Pinpoint the cell where the given text exists, returning its [X, Y] midpoint coordinate. 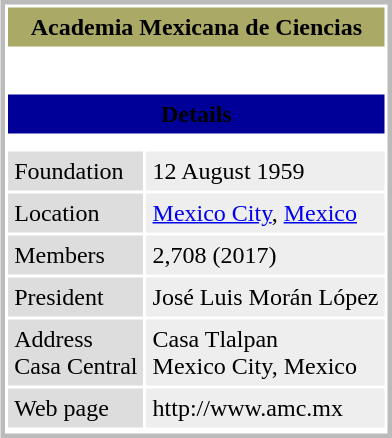
Academia Mexicana de Ciencias [196, 28]
2,708 (2017) [266, 256]
President [76, 298]
http://www.amc.mx [266, 408]
Mexico City, Mexico [266, 214]
AddressCasa Central [76, 353]
Web page [76, 408]
12 August 1959 [266, 172]
Details [196, 114]
Casa TlalpanMexico City, Mexico [266, 353]
Members [76, 256]
Foundation [76, 172]
Location [76, 214]
José Luis Morán López [266, 298]
